Pinpoint the cell where the given text exists, returning its (X, Y) midpoint coordinate. 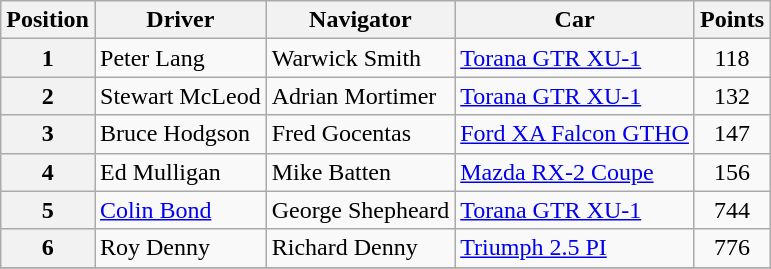
Fred Gocentas (360, 134)
2 (48, 96)
Ford XA Falcon GTHO (575, 134)
6 (48, 248)
Adrian Mortimer (360, 96)
Mike Batten (360, 172)
Triumph 2.5 PI (575, 248)
4 (48, 172)
118 (732, 58)
1 (48, 58)
156 (732, 172)
Colin Bond (180, 210)
Driver (180, 20)
3 (48, 134)
Ed Mulligan (180, 172)
Peter Lang (180, 58)
776 (732, 248)
744 (732, 210)
Roy Denny (180, 248)
Mazda RX-2 Coupe (575, 172)
Stewart McLeod (180, 96)
Bruce Hodgson (180, 134)
Warwick Smith (360, 58)
132 (732, 96)
5 (48, 210)
Points (732, 20)
Navigator (360, 20)
Position (48, 20)
Richard Denny (360, 248)
George Shepheard (360, 210)
147 (732, 134)
Car (575, 20)
